Capture the cell that displays the provided text and extract its (X, Y) central coordinate. 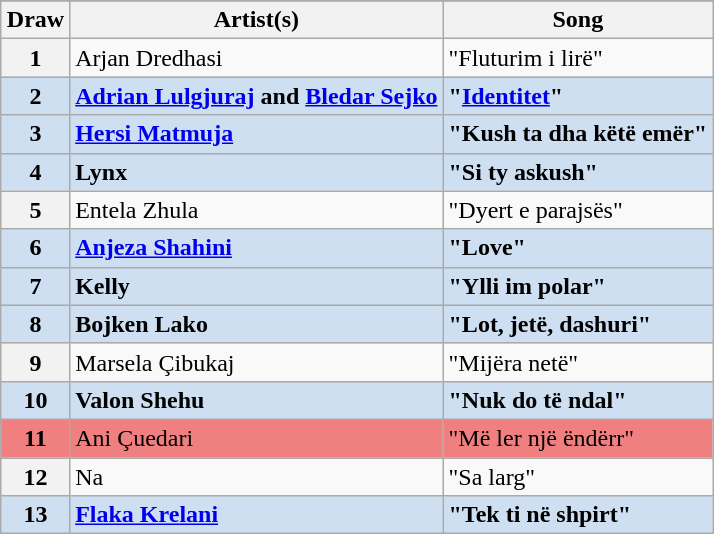
"Nuk do të ndal" (578, 400)
"Love" (578, 248)
9 (35, 362)
Marsela Çibukaj (256, 362)
Kelly (256, 286)
Valon Shehu (256, 400)
"Tek ti në shpirt" (578, 515)
Artist(s) (256, 20)
13 (35, 515)
"Sa larg" (578, 477)
4 (35, 172)
3 (35, 134)
6 (35, 248)
12 (35, 477)
Anjeza Shahini (256, 248)
10 (35, 400)
Song (578, 20)
Ani Çuedari (256, 438)
11 (35, 438)
Na (256, 477)
"Dyert e parajsës" (578, 210)
"Kush ta dha këtë emër" (578, 134)
Lynx (256, 172)
7 (35, 286)
"Fluturim i lirë" (578, 58)
"Më ler një ëndërr" (578, 438)
1 (35, 58)
Draw (35, 20)
Flaka Krelani (256, 515)
Entela Zhula (256, 210)
Bojken Lako (256, 324)
"Mijëra netë" (578, 362)
Hersi Matmuja (256, 134)
Arjan Dredhasi (256, 58)
Adrian Lulgjuraj and Bledar Sejko (256, 96)
5 (35, 210)
"Si ty askush" (578, 172)
8 (35, 324)
"Identitet" (578, 96)
2 (35, 96)
"Ylli im polar" (578, 286)
"Lot, jetë, dashuri" (578, 324)
